Pinpoint the cell where the given text exists, returning its (x, y) midpoint coordinate. 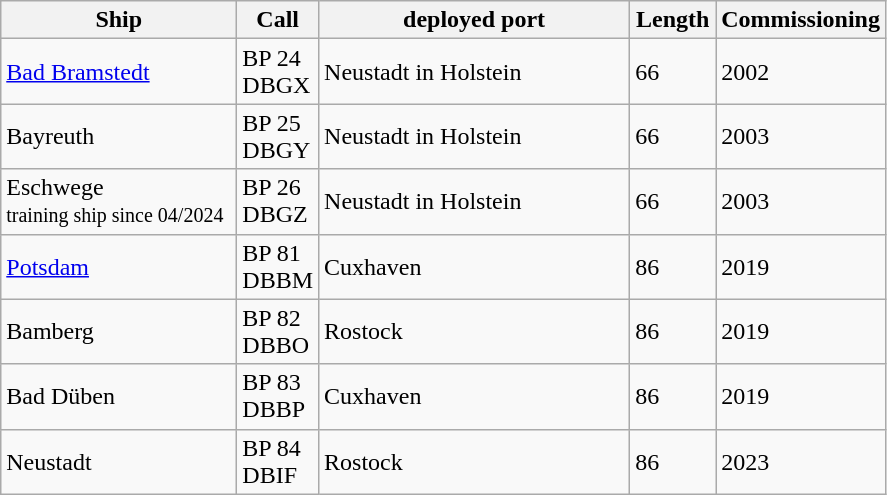
Neustadt (119, 462)
Bayreuth (119, 136)
BP 83DBBP (278, 396)
Bamberg (119, 332)
Potsdam (119, 266)
BP 25DBGY (278, 136)
Eschwegetraining ship since 04/2024 (119, 202)
deployed port (474, 20)
Commissioning (801, 20)
BP 24DBGX (278, 72)
BP 84DBIF (278, 462)
BP 82DBBO (278, 332)
Bad Bramstedt (119, 72)
BP 26DBGZ (278, 202)
Call (278, 20)
Bad Düben (119, 396)
Length (673, 20)
2002 (801, 72)
BP 81DBBM (278, 266)
Ship (119, 20)
2023 (801, 462)
